Identify which cell holds the provided text, then report its (x, y) central coordinate. 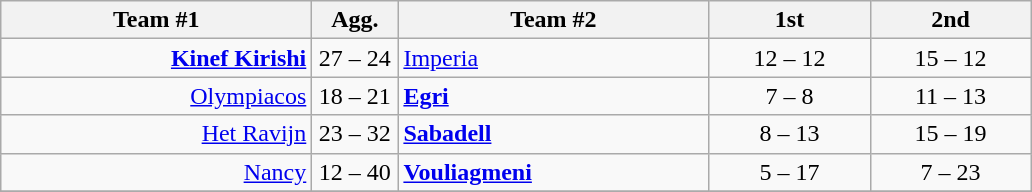
18 – 21 (355, 96)
27 – 24 (355, 58)
Sabadell (554, 134)
8 – 13 (790, 134)
Team #2 (554, 20)
15 – 12 (950, 58)
Imperia (554, 58)
5 – 17 (790, 172)
Olympiacos (156, 96)
12 – 40 (355, 172)
Team #1 (156, 20)
23 – 32 (355, 134)
7 – 23 (950, 172)
12 – 12 (790, 58)
Nancy (156, 172)
11 – 13 (950, 96)
Vouliagmeni (554, 172)
Egri (554, 96)
Het Ravijn (156, 134)
1st (790, 20)
7 – 8 (790, 96)
Agg. (355, 20)
Kinef Kirishi (156, 58)
15 – 19 (950, 134)
2nd (950, 20)
